Identify which cell holds the provided text, then report its (X, Y) central coordinate. 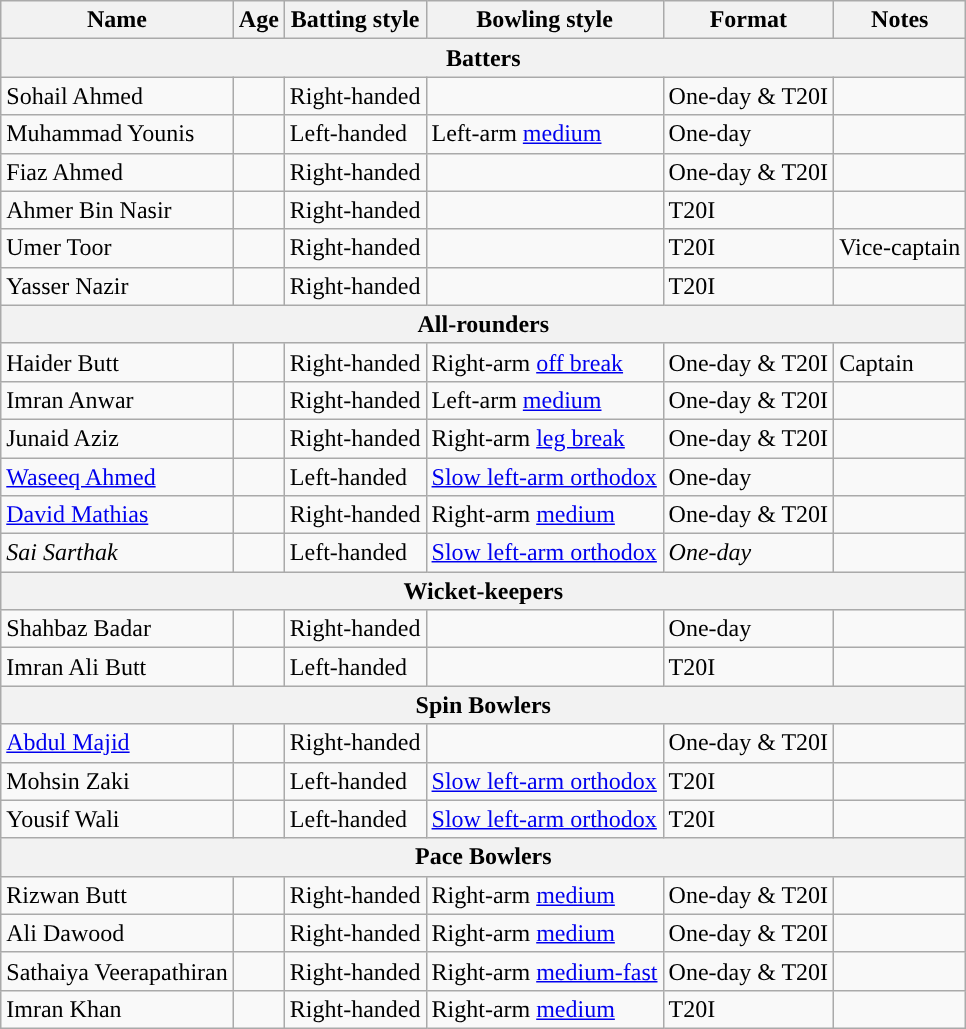
Abdul Majid (118, 743)
Ahmer Bin Nasir (118, 210)
Spin Bowlers (484, 705)
Yasser Nazir (118, 286)
Imran Anwar (118, 400)
Junaid Aziz (118, 438)
Right-arm off break (544, 362)
Yousif Wali (118, 819)
Rizwan Butt (118, 895)
Bowling style (544, 20)
Name (118, 20)
All-rounders (484, 324)
Sohail Ahmed (118, 96)
Mohsin Zaki (118, 781)
Right-arm medium-fast (544, 971)
Sai Sarthak (118, 553)
Fiaz Ahmed (118, 172)
Vice-captain (900, 248)
Imran Ali Butt (118, 667)
Pace Bowlers (484, 857)
Haider Butt (118, 362)
Age (258, 20)
Notes (900, 20)
Imran Khan (118, 1009)
Batting style (355, 20)
David Mathias (118, 515)
Right-arm leg break (544, 438)
Sathaiya Veerapathiran (118, 971)
Captain (900, 362)
Wicket-keepers (484, 591)
Muhammad Younis (118, 134)
Ali Dawood (118, 933)
Batters (484, 58)
Format (748, 20)
Shahbaz Badar (118, 629)
Umer Toor (118, 248)
Waseeq Ahmed (118, 477)
